Locate the cell with the specified text and output its [X, Y] center coordinate. 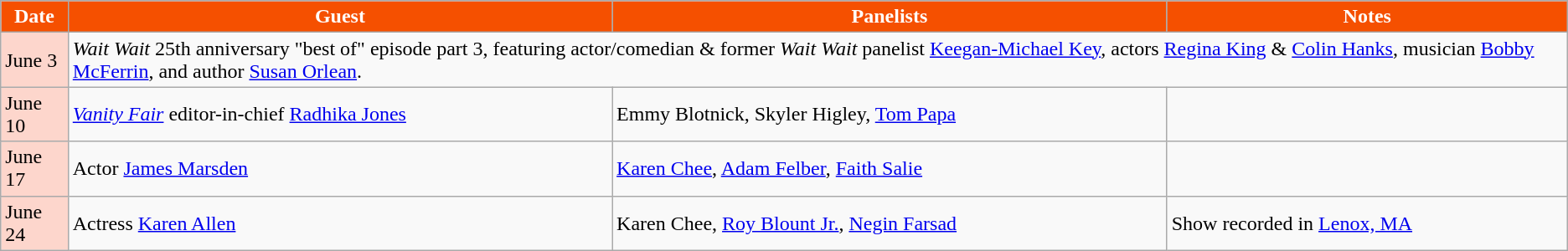
June 3 [35, 60]
June 17 [35, 169]
June 24 [35, 223]
Karen Chee, Roy Blount Jr., Negin Farsad [890, 223]
Guest [340, 17]
June 10 [35, 114]
Date [35, 17]
Actor James Marsden [340, 169]
Actress Karen Allen [340, 223]
Vanity Fair editor-in-chief Radhika Jones [340, 114]
Karen Chee, Adam Felber, Faith Salie [890, 169]
Emmy Blotnick, Skyler Higley, Tom Papa [890, 114]
Show recorded in Lenox, MA [1367, 223]
Notes [1367, 17]
Panelists [890, 17]
